Scan for the cell matching the given text and deliver its (X, Y) coordinate at center. 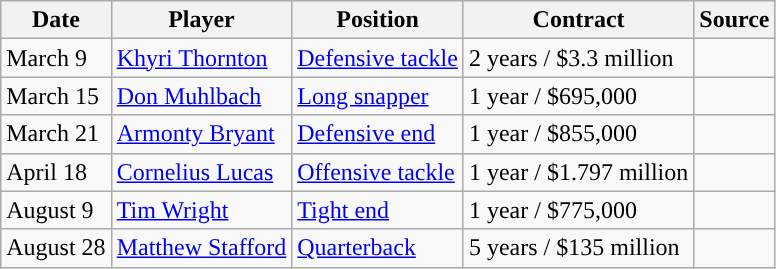
1 year / $775,000 (578, 210)
Quarterback (378, 248)
Source (734, 20)
Matthew Stafford (202, 248)
5 years / $135 million (578, 248)
Defensive end (378, 134)
1 year / $1.797 million (578, 172)
Date (56, 20)
Don Muhlbach (202, 96)
1 year / $695,000 (578, 96)
Offensive tackle (378, 172)
2 years / $3.3 million (578, 58)
Player (202, 20)
Tim Wright (202, 210)
April 18 (56, 172)
August 9 (56, 210)
Position (378, 20)
Cornelius Lucas (202, 172)
March 15 (56, 96)
Contract (578, 20)
Long snapper (378, 96)
Khyri Thornton (202, 58)
March 9 (56, 58)
March 21 (56, 134)
Tight end (378, 210)
Armonty Bryant (202, 134)
1 year / $855,000 (578, 134)
Defensive tackle (378, 58)
August 28 (56, 248)
